Extract the (X, Y) coordinate from the center of the cell holding the provided text.  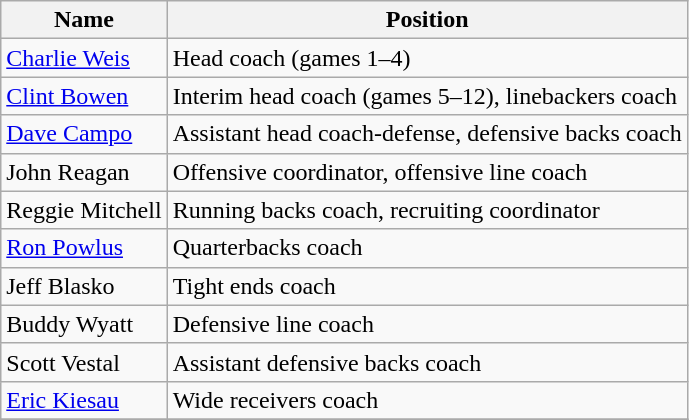
Eric Kiesau (84, 400)
Name (84, 20)
Wide receivers coach (427, 400)
Clint Bowen (84, 96)
Scott Vestal (84, 362)
Offensive coordinator, offensive line coach (427, 172)
Position (427, 20)
Jeff Blasko (84, 286)
Assistant head coach-defense, defensive backs coach (427, 134)
Running backs coach, recruiting coordinator (427, 210)
John Reagan (84, 172)
Charlie Weis (84, 58)
Buddy Wyatt (84, 324)
Assistant defensive backs coach (427, 362)
Head coach (games 1–4) (427, 58)
Ron Powlus (84, 248)
Defensive line coach (427, 324)
Dave Campo (84, 134)
Interim head coach (games 5–12), linebackers coach (427, 96)
Quarterbacks coach (427, 248)
Tight ends coach (427, 286)
Reggie Mitchell (84, 210)
